Capture the cell that displays the provided text and extract its (x, y) central coordinate. 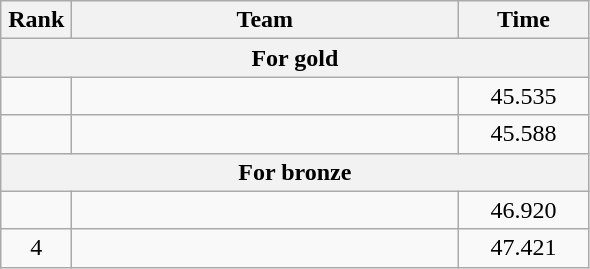
For gold (295, 58)
46.920 (524, 210)
Time (524, 20)
4 (36, 248)
45.535 (524, 96)
For bronze (295, 172)
47.421 (524, 248)
Rank (36, 20)
Team (265, 20)
45.588 (524, 134)
